Locate the cell with the specified text and output its [X, Y] center coordinate. 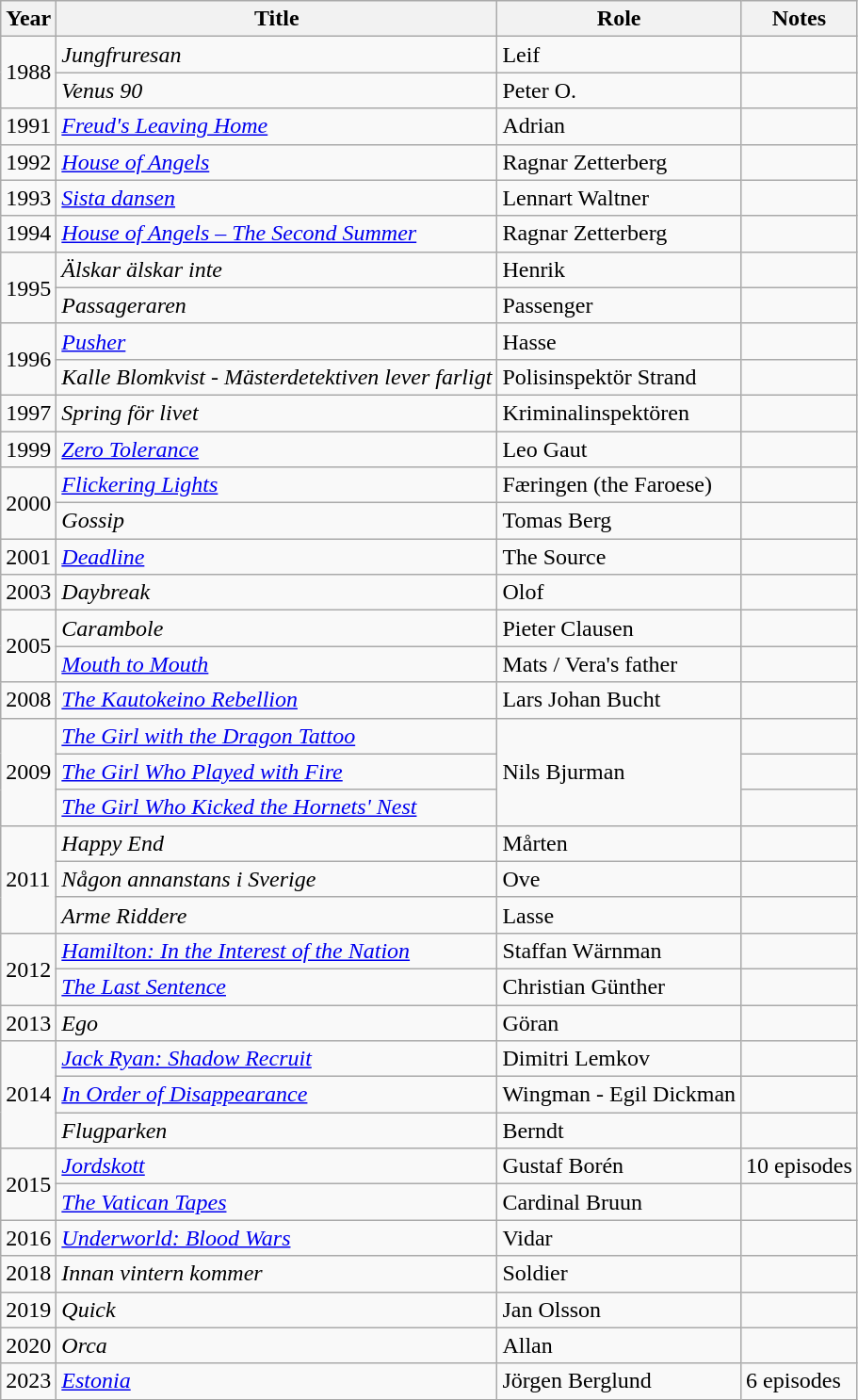
Happy End [277, 843]
Zero Tolerance [277, 449]
2023 [28, 1381]
The Girl with the Dragon Tattoo [277, 736]
Lasse [620, 915]
Pieter Clausen [620, 628]
The Girl Who Played with Fire [277, 772]
Pusher [277, 341]
Jörgen Berglund [620, 1381]
Spring för livet [277, 413]
Carambole [277, 628]
Någon annanstans i Sverige [277, 879]
House of Angels [277, 162]
Daybreak [277, 593]
1995 [28, 287]
2020 [28, 1345]
2015 [28, 1184]
Sista dansen [277, 198]
Tomas Berg [620, 521]
Adrian [620, 126]
2008 [28, 700]
Lennart Waltner [620, 198]
The Kautokeino Rebellion [277, 700]
1999 [28, 449]
Orca [277, 1345]
2001 [28, 557]
Jungfruresan [277, 55]
Leo Gaut [620, 449]
Berndt [620, 1131]
Notes [800, 19]
Polisinspektör Strand [620, 377]
The Source [620, 557]
Hasse [620, 341]
Mårten [620, 843]
Mouth to Mouth [277, 664]
The Girl Who Kicked the Hornets' Nest [277, 807]
6 episodes [800, 1381]
Færingen (the Faroese) [620, 485]
Quick [277, 1310]
2005 [28, 646]
Ego [277, 1022]
2000 [28, 503]
2012 [28, 969]
Estonia [277, 1381]
Hamilton: In the Interest of the Nation [277, 951]
Staffan Wärnman [620, 951]
Mats / Vera's father [620, 664]
Role [620, 19]
2016 [28, 1238]
Vidar [620, 1238]
Passenger [620, 305]
1997 [28, 413]
In Order of Disappearance [277, 1095]
Lars Johan Bucht [620, 700]
Älskar älskar inte [277, 269]
Leif [620, 55]
1988 [28, 73]
1991 [28, 126]
2011 [28, 879]
Henrik [620, 269]
Olof [620, 593]
Flickering Lights [277, 485]
Jan Olsson [620, 1310]
Christian Günther [620, 986]
2003 [28, 593]
2019 [28, 1310]
Underworld: Blood Wars [277, 1238]
Dimitri Lemkov [620, 1059]
House of Angels – The Second Summer [277, 234]
The Vatican Tapes [277, 1202]
2014 [28, 1095]
Deadline [277, 557]
Title [277, 19]
1994 [28, 234]
Flugparken [277, 1131]
2018 [28, 1274]
2009 [28, 772]
1993 [28, 198]
Venus 90 [277, 90]
Ove [620, 879]
Allan [620, 1345]
Gossip [277, 521]
Jack Ryan: Shadow Recruit [277, 1059]
Arme Riddere [277, 915]
Gustaf Borén [620, 1166]
Kalle Blomkvist - Mästerdetektiven lever farligt [277, 377]
Wingman - Egil Dickman [620, 1095]
Soldier [620, 1274]
Cardinal Bruun [620, 1202]
Peter O. [620, 90]
Nils Bjurman [620, 772]
10 episodes [800, 1166]
1996 [28, 359]
2013 [28, 1022]
Freud's Leaving Home [277, 126]
Göran [620, 1022]
Kriminalinspektören [620, 413]
Passageraren [277, 305]
The Last Sentence [277, 986]
Jordskott [277, 1166]
Innan vintern kommer [277, 1274]
1992 [28, 162]
Year [28, 19]
